Return the (X, Y) coordinate for the center point of the cell that contains the specified text.  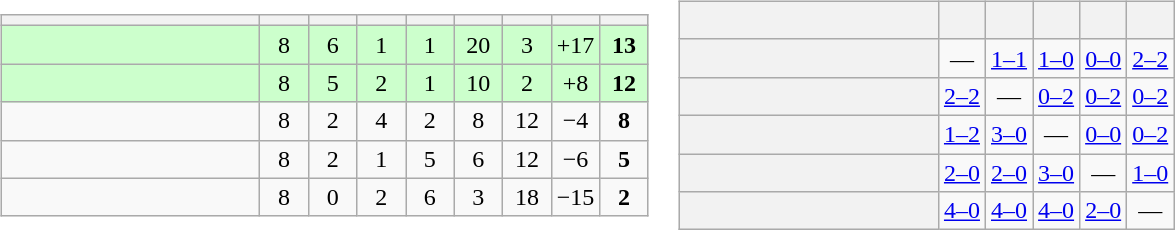
4 (382, 121)
+17 (576, 45)
+8 (576, 83)
18 (528, 197)
20 (478, 45)
0 (332, 197)
13 (624, 45)
1–2 (962, 134)
−15 (576, 197)
1–1 (1008, 58)
−6 (576, 159)
10 (478, 83)
−4 (576, 121)
